Find where the given text appears and provide that cell's center as [x, y] coordinate. 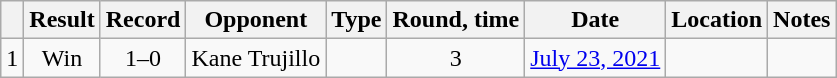
July 23, 2021 [596, 58]
Date [596, 20]
Location [717, 20]
Type [356, 20]
Kane Trujillo [256, 58]
Opponent [256, 20]
Round, time [456, 20]
3 [456, 58]
Notes [802, 20]
Result [62, 20]
Record [143, 20]
1 [12, 58]
Win [62, 58]
1–0 [143, 58]
